Find where the given text appears and provide that cell's center as [x, y] coordinate. 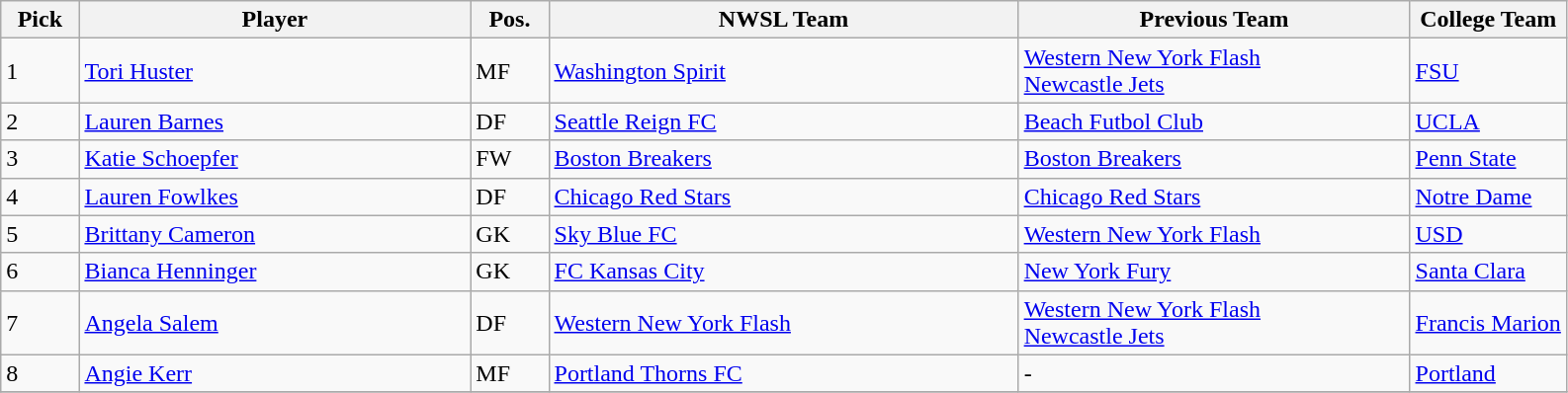
FSU [1488, 71]
5 [40, 234]
Previous Team [1214, 20]
FC Kansas City [783, 272]
Tori Huster [275, 71]
6 [40, 272]
Angie Kerr [275, 373]
2 [40, 121]
7 [40, 322]
Angela Salem [275, 322]
8 [40, 373]
Bianca Henninger [275, 272]
Portland Thorns FC [783, 373]
Lauren Fowlkes [275, 196]
USD [1488, 234]
NWSL Team [783, 20]
Washington Spirit [783, 71]
- [1214, 373]
Portland [1488, 373]
New York Fury [1214, 272]
FW [510, 159]
Notre Dame [1488, 196]
Lauren Barnes [275, 121]
Player [275, 20]
1 [40, 71]
Seattle Reign FC [783, 121]
Brittany Cameron [275, 234]
Katie Schoepfer [275, 159]
3 [40, 159]
Sky Blue FC [783, 234]
Beach Futbol Club [1214, 121]
Penn State [1488, 159]
Pick [40, 20]
College Team [1488, 20]
UCLA [1488, 121]
4 [40, 196]
Francis Marion [1488, 322]
Santa Clara [1488, 272]
Pos. [510, 20]
